Find where the given text appears and provide that cell's center as [X, Y] coordinate. 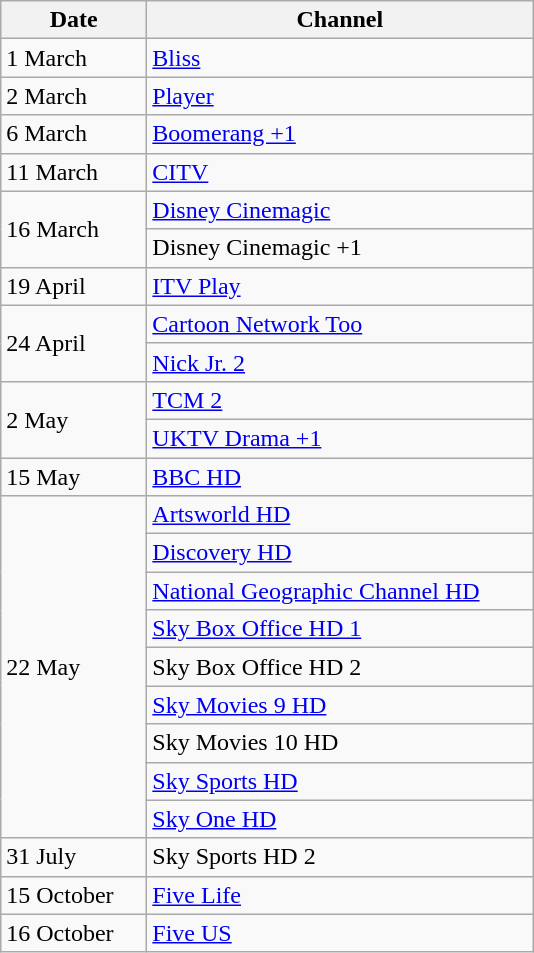
16 October [74, 933]
BBC HD [340, 477]
19 April [74, 286]
11 March [74, 172]
Nick Jr. 2 [340, 362]
16 March [74, 229]
Bliss [340, 58]
Boomerang +1 [340, 134]
Disney Cinemagic +1 [340, 248]
Discovery HD [340, 553]
CITV [340, 172]
National Geographic Channel HD [340, 591]
Sky Movies 9 HD [340, 705]
Sky One HD [340, 819]
ITV Play [340, 286]
Sky Movies 10 HD [340, 743]
31 July [74, 857]
Channel [340, 20]
22 May [74, 668]
Artsworld HD [340, 515]
2 May [74, 419]
UKTV Drama +1 [340, 438]
TCM 2 [340, 400]
Sky Sports HD 2 [340, 857]
24 April [74, 343]
Sky Sports HD [340, 781]
Date [74, 20]
2 March [74, 96]
Disney Cinemagic [340, 210]
Five US [340, 933]
Five Life [340, 895]
Cartoon Network Too [340, 324]
15 October [74, 895]
15 May [74, 477]
Player [340, 96]
Sky Box Office HD 1 [340, 629]
6 March [74, 134]
Sky Box Office HD 2 [340, 667]
1 March [74, 58]
